Determine the (X, Y) coordinate at the center of the cell enclosing the given text.  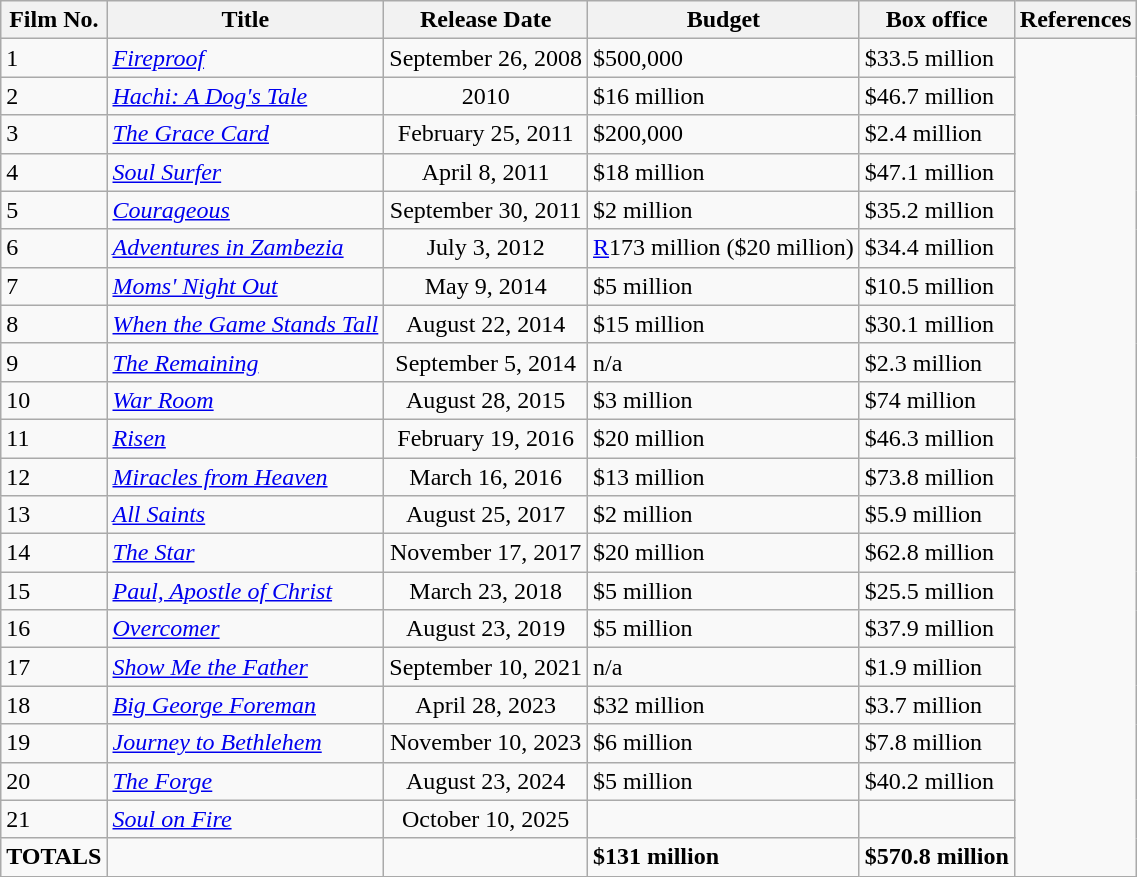
All Saints (246, 515)
Film No. (54, 20)
12 (54, 477)
August 23, 2024 (486, 781)
When the Game Stands Tall (246, 324)
$46.3 million (936, 438)
The Star (246, 553)
$500,000 (724, 58)
September 30, 2011 (486, 210)
2 (54, 96)
21 (54, 819)
11 (54, 438)
War Room (246, 400)
Title (246, 20)
April 28, 2023 (486, 705)
Show Me the Father (246, 667)
$1.9 million (936, 667)
16 (54, 629)
February 19, 2016 (486, 438)
$3.7 million (936, 705)
5 (54, 210)
$32 million (724, 705)
August 28, 2015 (486, 400)
$570.8 million (936, 857)
8 (54, 324)
$10.5 million (936, 286)
$200,000 (724, 134)
$47.1 million (936, 172)
20 (54, 781)
November 17, 2017 (486, 553)
R173 million ($20 million) (724, 248)
August 22, 2014 (486, 324)
The Remaining (246, 362)
13 (54, 515)
February 25, 2011 (486, 134)
1 (54, 58)
7 (54, 286)
Paul, Apostle of Christ (246, 591)
Risen (246, 438)
19 (54, 743)
$37.9 million (936, 629)
$15 million (724, 324)
Budget (724, 20)
$7.8 million (936, 743)
Courageous (246, 210)
$16 million (724, 96)
Box office (936, 20)
March 23, 2018 (486, 591)
The Grace Card (246, 134)
The Forge (246, 781)
15 (54, 591)
$131 million (724, 857)
November 10, 2023 (486, 743)
October 10, 2025 (486, 819)
$74 million (936, 400)
$35.2 million (936, 210)
Big George Foreman (246, 705)
3 (54, 134)
Miracles from Heaven (246, 477)
$13 million (724, 477)
Soul on Fire (246, 819)
$25.5 million (936, 591)
May 9, 2014 (486, 286)
$73.8 million (936, 477)
$18 million (724, 172)
Overcomer (246, 629)
September 5, 2014 (486, 362)
9 (54, 362)
2010 (486, 96)
$40.2 million (936, 781)
$3 million (724, 400)
September 26, 2008 (486, 58)
March 16, 2016 (486, 477)
TOTALS (54, 857)
April 8, 2011 (486, 172)
Adventures in Zambezia (246, 248)
Moms' Night Out (246, 286)
August 25, 2017 (486, 515)
Soul Surfer (246, 172)
August 23, 2019 (486, 629)
Fireproof (246, 58)
$46.7 million (936, 96)
September 10, 2021 (486, 667)
July 3, 2012 (486, 248)
14 (54, 553)
Journey to Bethlehem (246, 743)
18 (54, 705)
17 (54, 667)
10 (54, 400)
$62.8 million (936, 553)
4 (54, 172)
$30.1 million (936, 324)
6 (54, 248)
Hachi: A Dog's Tale (246, 96)
$2.3 million (936, 362)
References (1076, 20)
$2.4 million (936, 134)
Release Date (486, 20)
$34.4 million (936, 248)
$33.5 million (936, 58)
$6 million (724, 743)
$5.9 million (936, 515)
